Return the (X, Y) coordinate for the center point of the cell that contains the specified text.  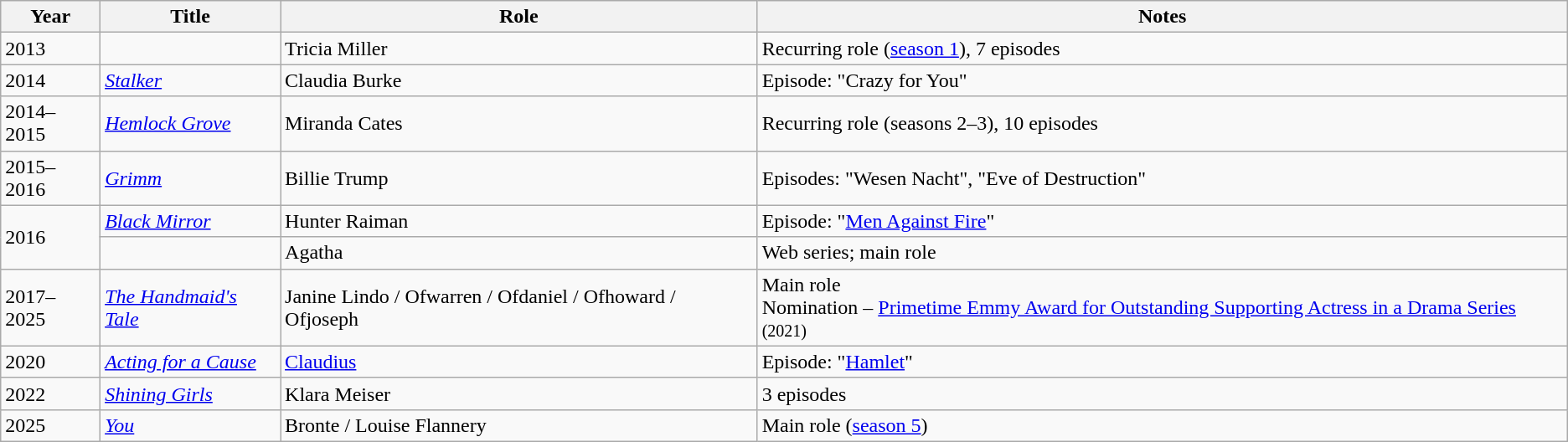
Role (519, 17)
2014–2015 (50, 124)
2013 (50, 49)
Episode: "Crazy for You" (1163, 80)
Title (191, 17)
Black Mirror (191, 221)
Agatha (519, 253)
3 episodes (1163, 393)
Year (50, 17)
2014 (50, 80)
Shining Girls (191, 393)
2016 (50, 237)
Notes (1163, 17)
Recurring role (season 1), 7 episodes (1163, 49)
Hunter Raiman (519, 221)
Bronte / Louise Flannery (519, 425)
2022 (50, 393)
Claudia Burke (519, 80)
Grimm (191, 177)
Billie Trump (519, 177)
Klara Meiser (519, 393)
Acting for a Cause (191, 362)
Claudius (519, 362)
Web series; main role (1163, 253)
2020 (50, 362)
Episodes: "Wesen Nacht", "Eve of Destruction" (1163, 177)
Tricia Miller (519, 49)
Recurring role (seasons 2–3), 10 episodes (1163, 124)
The Handmaid's Tale (191, 307)
2015–2016 (50, 177)
2017–2025 (50, 307)
Stalker (191, 80)
Main roleNomination – Primetime Emmy Award for Outstanding Supporting Actress in a Drama Series (2021) (1163, 307)
Janine Lindo / Ofwarren / Ofdaniel / Ofhoward / Ofjoseph (519, 307)
You (191, 425)
Main role (season 5) (1163, 425)
Episode: "Men Against Fire" (1163, 221)
Miranda Cates (519, 124)
Episode: "Hamlet" (1163, 362)
Hemlock Grove (191, 124)
2025 (50, 425)
